Identify which cell holds the provided text, then report its (X, Y) central coordinate. 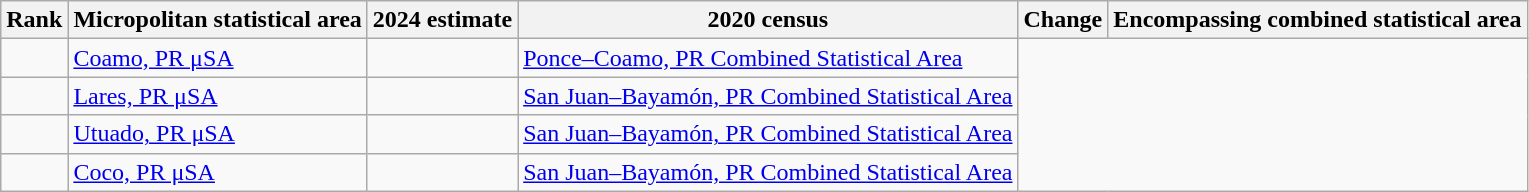
Micropolitan statistical area (218, 20)
Encompassing combined statistical area (1318, 20)
Ponce–Coamo, PR Combined Statistical Area (768, 58)
Change (1063, 20)
2024 estimate (442, 20)
Lares, PR μSA (218, 96)
Coco, PR μSA (218, 172)
2020 census (768, 20)
Rank (34, 20)
Utuado, PR μSA (218, 134)
Coamo, PR μSA (218, 58)
